Search for the cell housing the specified text and yield its [x, y] center coordinate. 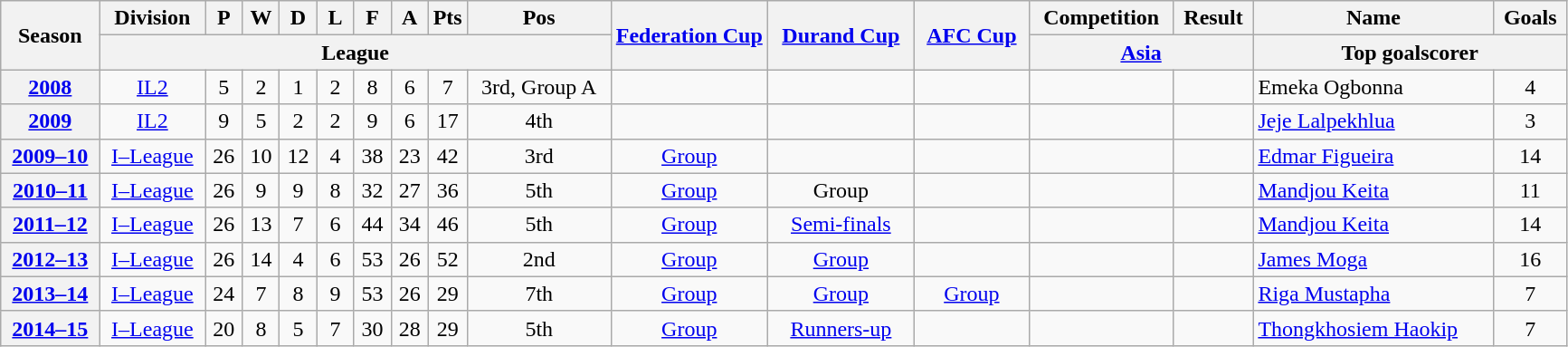
11 [1530, 190]
42 [447, 156]
L [335, 18]
Result [1213, 18]
Runners-up [841, 328]
7th [539, 294]
1 [299, 87]
52 [447, 259]
3rd, Group A [539, 87]
30 [373, 328]
16 [1530, 259]
2009–10 [51, 156]
Competition [1101, 18]
2012–13 [51, 259]
28 [409, 328]
24 [224, 294]
3 [1530, 121]
F [373, 18]
20 [224, 328]
2010–11 [51, 190]
A [409, 18]
Asia [1141, 53]
Name [1373, 18]
17 [447, 121]
Jeje Lalpekhlua [1373, 121]
4th [539, 121]
38 [373, 156]
Season [51, 35]
Emeka Ogbonna [1373, 87]
P [224, 18]
44 [373, 225]
13 [261, 225]
2009 [51, 121]
Federation Cup [689, 35]
46 [447, 225]
12 [299, 156]
3rd [539, 156]
Division [152, 18]
Semi-finals [841, 225]
2011–12 [51, 225]
AFC Cup [972, 35]
36 [447, 190]
Pos [539, 18]
34 [409, 225]
27 [409, 190]
W [261, 18]
Top goalscorer [1410, 53]
James Moga [1373, 259]
2008 [51, 87]
Riga Mustapha [1373, 294]
2014–15 [51, 328]
Edmar Figueira [1373, 156]
Pts [447, 18]
D [299, 18]
Thongkhosiem Haokip [1373, 328]
32 [373, 190]
10 [261, 156]
League [355, 53]
23 [409, 156]
2013–14 [51, 294]
Durand Cup [841, 35]
Goals [1530, 18]
2nd [539, 259]
